Scan for the cell matching the given text and deliver its [X, Y] coordinate at center. 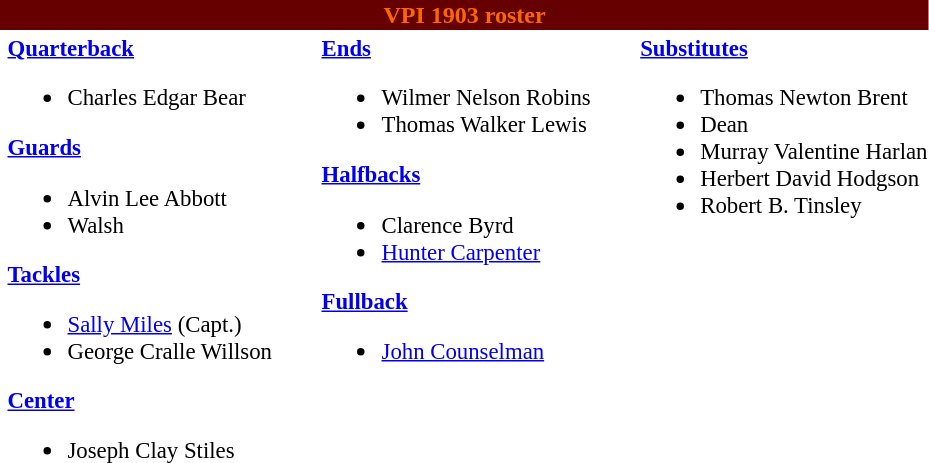
VPI 1903 roster [464, 15]
